Determine the [X, Y] coordinate at the center of the cell enclosing the given text.  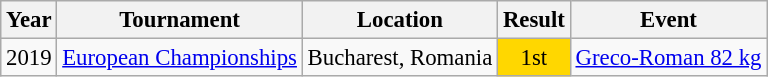
Tournament [180, 20]
Location [400, 20]
Greco-Roman 82 kg [668, 58]
1st [534, 58]
2019 [29, 58]
Bucharest, Romania [400, 58]
Event [668, 20]
Result [534, 20]
Year [29, 20]
European Championships [180, 58]
